From the cell containing the given text, extract its center point as (X, Y) coordinate. 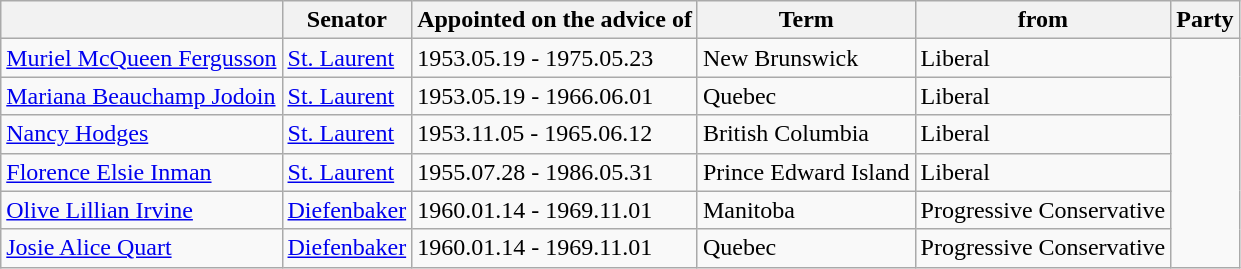
1955.07.28 - 1986.05.31 (555, 172)
1953.05.19 - 1975.05.23 (555, 58)
Olive Lillian Irvine (142, 210)
Prince Edward Island (806, 172)
Josie Alice Quart (142, 248)
British Columbia (806, 134)
Muriel McQueen Fergusson (142, 58)
1953.11.05 - 1965.06.12 (555, 134)
Manitoba (806, 210)
New Brunswick (806, 58)
Nancy Hodges (142, 134)
Mariana Beauchamp Jodoin (142, 96)
Senator (347, 20)
Term (806, 20)
Party (1205, 20)
1953.05.19 - 1966.06.01 (555, 96)
Appointed on the advice of (555, 20)
Florence Elsie Inman (142, 172)
from (1043, 20)
